Scan for the cell matching the given text and deliver its [x, y] coordinate at center. 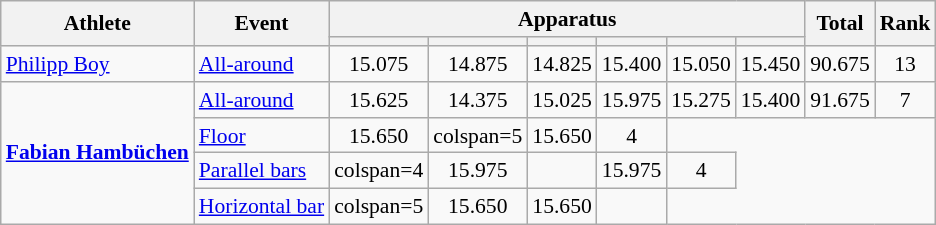
Philipp Boy [98, 64]
13 [906, 64]
Athlete [98, 24]
Fabian Hambüchen [98, 153]
90.675 [840, 64]
91.675 [840, 100]
Floor [262, 136]
Horizontal bar [262, 207]
15.025 [562, 100]
Total [840, 24]
14.825 [562, 64]
14.375 [478, 100]
colspan=4 [378, 171]
15.050 [700, 64]
15.275 [700, 100]
14.875 [478, 64]
7 [906, 100]
Rank [906, 24]
Apparatus [567, 19]
15.075 [378, 64]
Parallel bars [262, 171]
15.625 [378, 100]
Event [262, 24]
15.450 [770, 64]
